Extract the [X, Y] coordinate from the center of the cell holding the provided text.  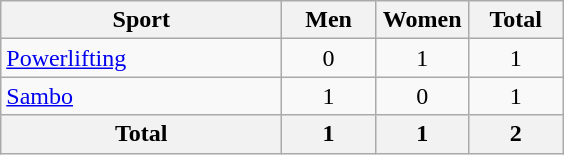
Women [422, 20]
2 [516, 134]
Powerlifting [142, 58]
Men [329, 20]
Sport [142, 20]
Sambo [142, 96]
